Pinpoint the cell where the given text exists, returning its (x, y) midpoint coordinate. 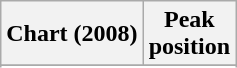
Peakposition (189, 34)
Chart (2008) (72, 34)
